Find where the given text appears and provide that cell's center as (x, y) coordinate. 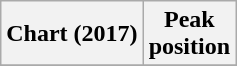
Chart (2017) (72, 34)
Peak position (189, 34)
